Pinpoint the cell where the given text exists, returning its [X, Y] midpoint coordinate. 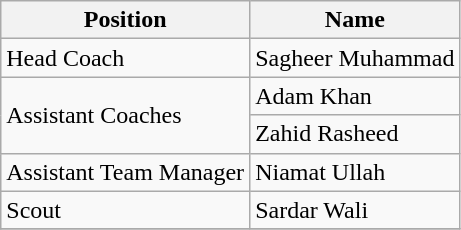
Assistant Coaches [126, 115]
Adam Khan [355, 96]
Position [126, 20]
Scout [126, 210]
Head Coach [126, 58]
Sagheer Muhammad [355, 58]
Niamat Ullah [355, 172]
Assistant Team Manager [126, 172]
Sardar Wali [355, 210]
Name [355, 20]
Zahid Rasheed [355, 134]
